Return (x, y) of the center of cell containing provided text 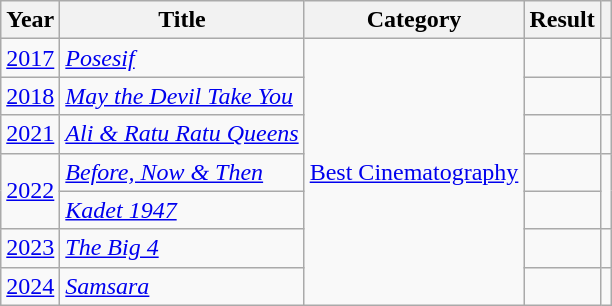
Category (414, 20)
Year (30, 20)
Before, Now & Then (182, 172)
2018 (30, 96)
2022 (30, 191)
2024 (30, 286)
The Big 4 (182, 248)
Posesif (182, 58)
Best Cinematography (414, 172)
Result (562, 20)
2021 (30, 134)
Kadet 1947 (182, 210)
2017 (30, 58)
May the Devil Take You (182, 96)
Ali & Ratu Ratu Queens (182, 134)
Samsara (182, 286)
2023 (30, 248)
Title (182, 20)
